Find where the given text appears and provide that cell's center as (x, y) coordinate. 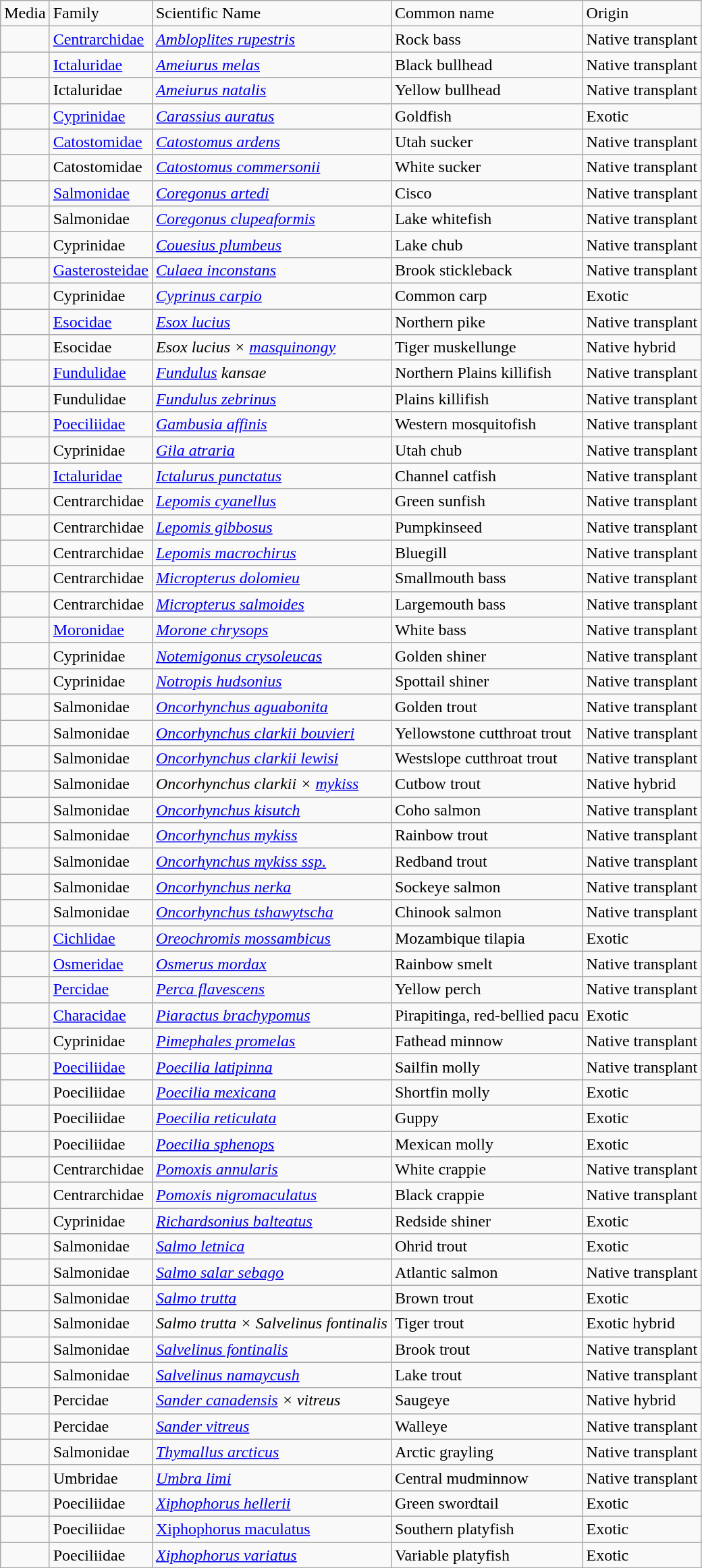
Characidae (101, 1015)
White sucker (487, 167)
Ictalurus punctatus (271, 476)
Lake chub (487, 244)
Pomoxis annularis (271, 1170)
Lake whitefish (487, 219)
Cisco (487, 193)
Cutbow trout (487, 784)
Family (101, 13)
Thymallus arcticus (271, 1452)
Fathead minnow (487, 1041)
Cichlidae (101, 938)
Arctic grayling (487, 1452)
Black bullhead (487, 65)
Oncorhynchus aguabonita (271, 707)
Pimephales promelas (271, 1041)
Catostomus ardens (271, 142)
Morone chrysops (271, 630)
Xiphophorus variatus (271, 1555)
Redside shiner (487, 1221)
Western mosquitofish (487, 425)
Guppy (487, 1118)
Plains killifish (487, 399)
Poecilia reticulata (271, 1118)
Oncorhynchus nerka (271, 887)
Couesius plumbeus (271, 244)
Smallmouth bass (487, 578)
Black crappie (487, 1195)
Oncorhynchus clarkii × mykiss (271, 784)
Osmeridae (101, 964)
Oncorhynchus tshawytscha (271, 913)
Poecilia latipinna (271, 1066)
Sander vitreus (271, 1426)
Salvelinus namaycush (271, 1375)
Utah chub (487, 450)
Green swordtail (487, 1503)
Gasterosteidae (101, 270)
Brown trout (487, 1298)
Umbra limi (271, 1478)
Golden trout (487, 707)
Brook stickleback (487, 270)
Spottail shiner (487, 681)
Southern platyfish (487, 1529)
Northern pike (487, 322)
Oreochromis mossambicus (271, 938)
Yellow bullhead (487, 90)
Fundulus kansae (271, 373)
Micropterus dolomieu (271, 578)
Pumpkinseed (487, 527)
Xiphophorus hellerii (271, 1503)
Ohrid trout (487, 1247)
Oncorhynchus kisutch (271, 810)
Ameiurus melas (271, 65)
Coregonus clupeaformis (271, 219)
Cyprinus carpio (271, 296)
Sailfin molly (487, 1066)
Yellow perch (487, 990)
Ameiurus natalis (271, 90)
Sockeye salmon (487, 887)
Coho salmon (487, 810)
Salvelinus fontinalis (271, 1349)
Gambusia affinis (271, 425)
Westslope cutthroat trout (487, 759)
Tiger muskellunge (487, 348)
Atlantic salmon (487, 1272)
Lepomis cyanellus (271, 502)
Lepomis gibbosus (271, 527)
Largemouth bass (487, 604)
Osmerus mordax (271, 964)
Gila atraria (271, 450)
Richardsonius balteatus (271, 1221)
Lepomis macrochirus (271, 553)
Perca flavescens (271, 990)
Lake trout (487, 1375)
Brook trout (487, 1349)
White crappie (487, 1170)
Utah sucker (487, 142)
Northern Plains killifish (487, 373)
Esox lucius (271, 322)
Oncorhynchus mykiss (271, 836)
Catostomus commersonii (271, 167)
Umbridae (101, 1478)
Walleye (487, 1426)
Redband trout (487, 861)
Micropterus salmoides (271, 604)
Pomoxis nigromaculatus (271, 1195)
Goldfish (487, 116)
Notemigonus crysoleucas (271, 655)
White bass (487, 630)
Sander canadensis × vitreus (271, 1401)
Oncorhynchus clarkii lewisi (271, 759)
Chinook salmon (487, 913)
Tiger trout (487, 1324)
Salmo salar sebago (271, 1272)
Esox lucius × masquinongy (271, 348)
Channel catfish (487, 476)
Culaea inconstans (271, 270)
Ambloplites rupestris (271, 39)
Oncorhynchus clarkii bouvieri (271, 732)
Mexican molly (487, 1144)
Xiphophorus maculatus (271, 1529)
Scientific Name (271, 13)
Rock bass (487, 39)
Coregonus artedi (271, 193)
Central mudminnow (487, 1478)
Origin (642, 13)
Golden shiner (487, 655)
Fundulus zebrinus (271, 399)
Green sunfish (487, 502)
Rainbow trout (487, 836)
Mozambique tilapia (487, 938)
Salmo trutta × Salvelinus fontinalis (271, 1324)
Piaractus brachypomus (271, 1015)
Oncorhynchus mykiss ssp. (271, 861)
Media (25, 13)
Notropis hudsonius (271, 681)
Bluegill (487, 553)
Poecilia mexicana (271, 1092)
Exotic hybrid (642, 1324)
Rainbow smelt (487, 964)
Variable platyfish (487, 1555)
Salmo trutta (271, 1298)
Poecilia sphenops (271, 1144)
Common name (487, 13)
Yellowstone cutthroat trout (487, 732)
Carassius auratus (271, 116)
Moronidae (101, 630)
Common carp (487, 296)
Pirapitinga, red-bellied pacu (487, 1015)
Saugeye (487, 1401)
Shortfin molly (487, 1092)
Salmo letnica (271, 1247)
